Locate the cell with the specified text and output its (X, Y) center coordinate. 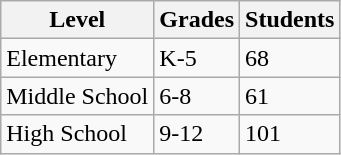
Elementary (78, 58)
68 (290, 58)
Grades (197, 20)
Level (78, 20)
High School (78, 134)
Students (290, 20)
9-12 (197, 134)
61 (290, 96)
6-8 (197, 96)
K-5 (197, 58)
Middle School (78, 96)
101 (290, 134)
